Return (x, y) of the center of cell containing provided text 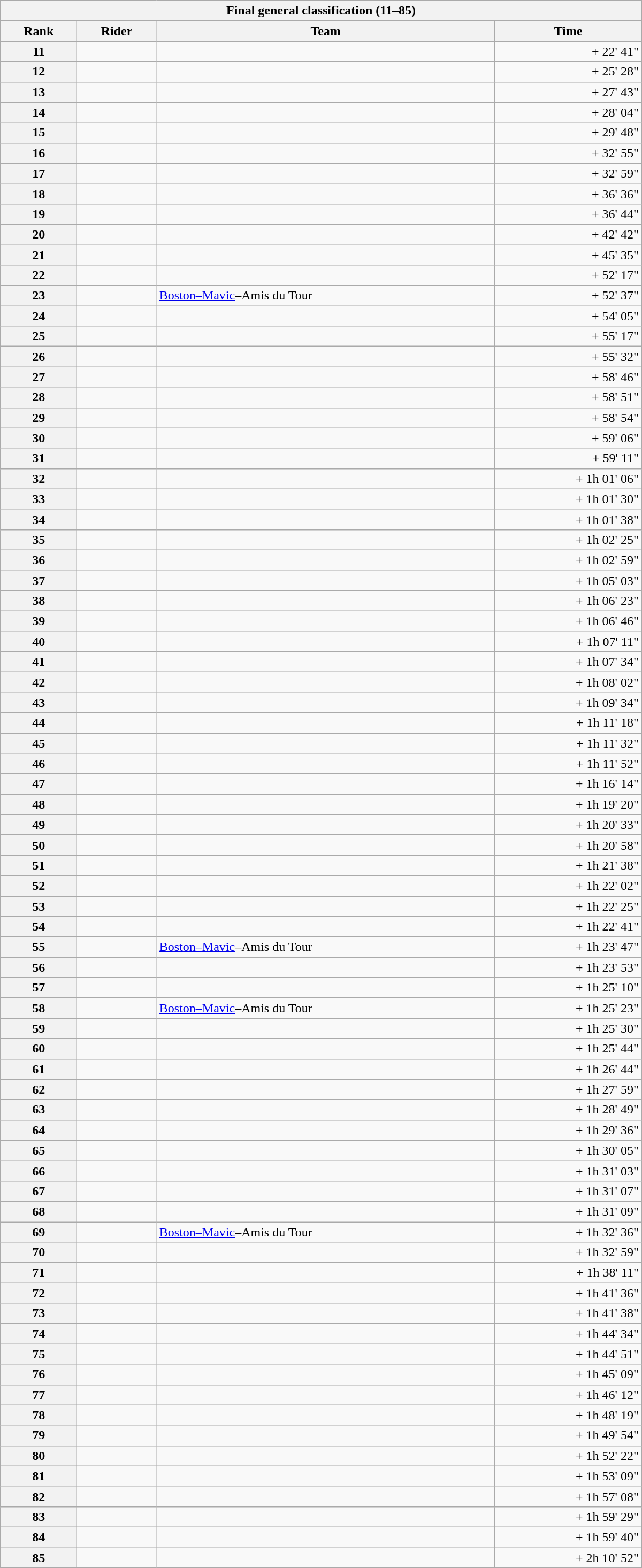
51 (39, 865)
34 (39, 519)
42 (39, 682)
44 (39, 723)
+ 29' 48" (568, 133)
+ 1h 05' 03" (568, 580)
+ 1h 22' 41" (568, 927)
+ 1h 25' 23" (568, 1008)
18 (39, 194)
+ 1h 01' 38" (568, 519)
47 (39, 784)
52 (39, 886)
15 (39, 133)
72 (39, 1293)
+ 2h 10' 52" (568, 1558)
57 (39, 988)
+ 1h 11' 18" (568, 723)
+ 1h 53' 09" (568, 1476)
48 (39, 804)
+ 1h 25' 44" (568, 1049)
81 (39, 1476)
43 (39, 703)
41 (39, 662)
+ 1h 59' 40" (568, 1537)
12 (39, 72)
+ 1h 44' 51" (568, 1354)
25 (39, 336)
+ 52' 37" (568, 296)
83 (39, 1517)
+ 54' 05" (568, 316)
63 (39, 1110)
+ 1h 02' 59" (568, 560)
+ 32' 59" (568, 173)
+ 1h 19' 20" (568, 804)
+ 22' 41" (568, 51)
Rank (39, 31)
30 (39, 438)
39 (39, 621)
+ 1h 30' 05" (568, 1150)
+ 1h 01' 06" (568, 479)
+ 1h 16' 14" (568, 784)
+ 1h 02' 25" (568, 540)
37 (39, 580)
+ 1h 09' 34" (568, 703)
+ 1h 01' 30" (568, 499)
75 (39, 1354)
+ 1h 08' 02" (568, 682)
+ 52' 17" (568, 275)
+ 1h 21' 38" (568, 865)
65 (39, 1150)
50 (39, 845)
+ 1h 22' 02" (568, 886)
+ 36' 44" (568, 214)
61 (39, 1069)
29 (39, 418)
22 (39, 275)
40 (39, 642)
68 (39, 1211)
+ 1h 06' 46" (568, 621)
28 (39, 397)
19 (39, 214)
+ 1h 32' 36" (568, 1232)
26 (39, 357)
+ 27' 43" (568, 92)
11 (39, 51)
+ 1h 29' 36" (568, 1130)
+ 1h 41' 38" (568, 1313)
+ 1h 59' 29" (568, 1517)
74 (39, 1334)
Final general classification (11–85) (321, 11)
14 (39, 112)
54 (39, 927)
Rider (117, 31)
73 (39, 1313)
85 (39, 1558)
+ 1h 23' 47" (568, 947)
+ 1h 26' 44" (568, 1069)
+ 1h 22' 25" (568, 906)
Team (325, 31)
79 (39, 1435)
+ 1h 11' 52" (568, 764)
31 (39, 458)
+ 1h 32' 59" (568, 1252)
70 (39, 1252)
+ 1h 20' 58" (568, 845)
+ 1h 20' 33" (568, 825)
+ 55' 17" (568, 336)
32 (39, 479)
76 (39, 1374)
35 (39, 540)
21 (39, 255)
+ 1h 44' 34" (568, 1334)
+ 59' 06" (568, 438)
13 (39, 92)
+ 1h 31' 03" (568, 1171)
+ 1h 11' 32" (568, 743)
+ 1h 49' 54" (568, 1435)
+ 1h 31' 09" (568, 1211)
38 (39, 601)
62 (39, 1089)
46 (39, 764)
71 (39, 1273)
78 (39, 1415)
66 (39, 1171)
49 (39, 825)
+ 1h 45' 09" (568, 1374)
+ 1h 46' 12" (568, 1395)
+ 1h 38' 11" (568, 1273)
+ 1h 25' 10" (568, 988)
+ 32' 55" (568, 153)
+ 1h 41' 36" (568, 1293)
+ 1h 07' 11" (568, 642)
82 (39, 1496)
64 (39, 1130)
+ 1h 25' 30" (568, 1028)
+ 1h 06' 23" (568, 601)
59 (39, 1028)
33 (39, 499)
+ 45' 35" (568, 255)
77 (39, 1395)
67 (39, 1191)
+ 1h 31' 07" (568, 1191)
84 (39, 1537)
53 (39, 906)
+ 1h 52' 22" (568, 1456)
+ 58' 51" (568, 397)
+ 28' 04" (568, 112)
+ 42' 42" (568, 234)
56 (39, 967)
+ 1h 28' 49" (568, 1110)
+ 36' 36" (568, 194)
27 (39, 377)
+ 1h 23' 53" (568, 967)
80 (39, 1456)
+ 58' 46" (568, 377)
58 (39, 1008)
24 (39, 316)
60 (39, 1049)
+ 1h 27' 59" (568, 1089)
36 (39, 560)
23 (39, 296)
45 (39, 743)
+ 25' 28" (568, 72)
16 (39, 153)
69 (39, 1232)
+ 58' 54" (568, 418)
Time (568, 31)
+ 55' 32" (568, 357)
17 (39, 173)
+ 59' 11" (568, 458)
+ 1h 57' 08" (568, 1496)
+ 1h 07' 34" (568, 662)
20 (39, 234)
+ 1h 48' 19" (568, 1415)
55 (39, 947)
